Determine the [X, Y] coordinate at the center of the cell enclosing the given text.  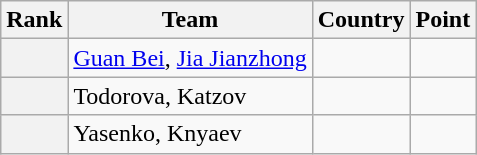
Country [361, 20]
Point [443, 20]
Guan Bei, Jia Jianzhong [190, 58]
Todorova, Katzov [190, 96]
Team [190, 20]
Yasenko, Knyaev [190, 134]
Rank [34, 20]
